Extract the (X, Y) coordinate from the center of the cell holding the provided text.  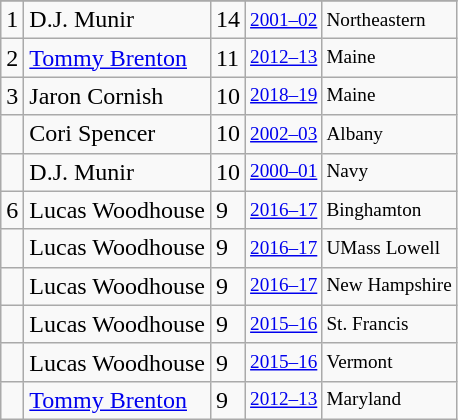
Jaron Cornish (118, 96)
UMass Lowell (389, 248)
St. Francis (389, 324)
Cori Spencer (118, 134)
2001–02 (284, 20)
Binghamton (389, 210)
2000–01 (284, 172)
6 (12, 210)
14 (228, 20)
1 (12, 20)
2018–19 (284, 96)
New Hampshire (389, 286)
3 (12, 96)
Navy (389, 172)
Northeastern (389, 20)
Albany (389, 134)
Maryland (389, 400)
2 (12, 58)
Vermont (389, 362)
11 (228, 58)
2002–03 (284, 134)
